Extract the (X, Y) coordinate from the center of the cell holding the provided text.  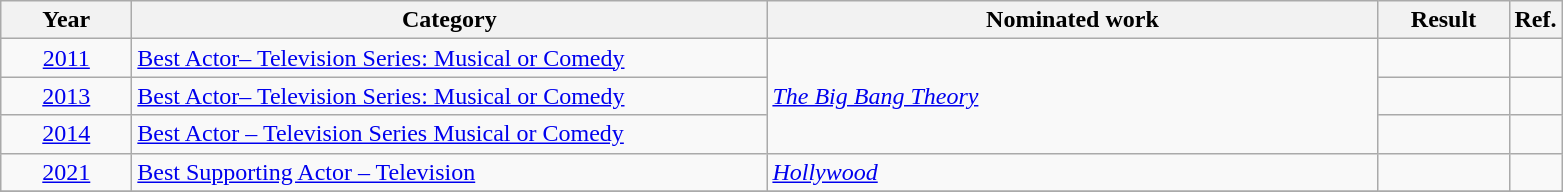
2014 (66, 134)
Best Actor – Television Series Musical or Comedy (450, 134)
Hollywood (1072, 172)
2021 (66, 172)
Nominated work (1072, 20)
Result (1444, 20)
Year (66, 20)
Category (450, 20)
Best Supporting Actor – Television (450, 172)
Ref. (1536, 20)
2013 (66, 96)
The Big Bang Theory (1072, 96)
2011 (66, 58)
